Detect which cell encompasses the target text, then output its (x, y) center coordinate. 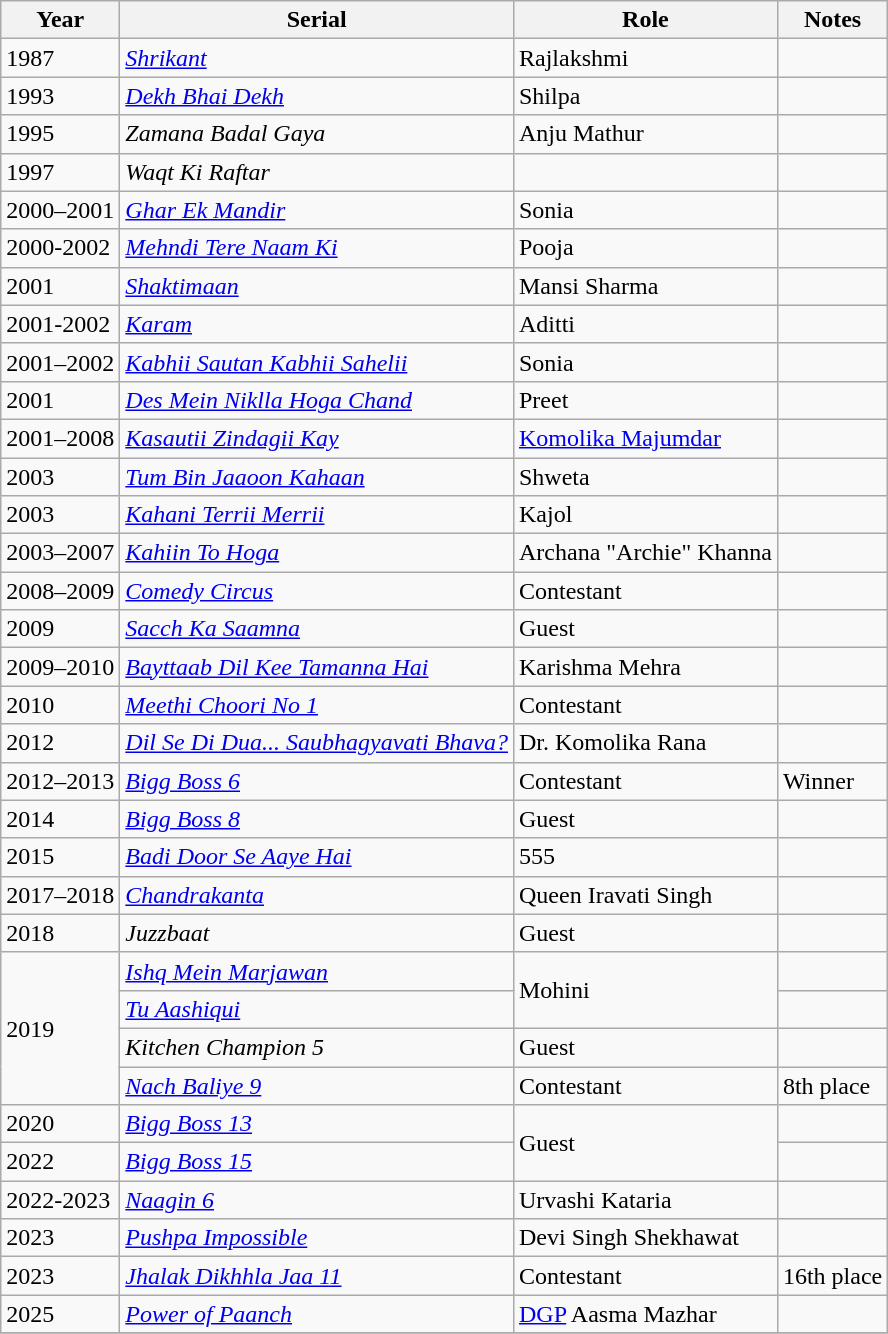
Kitchen Champion 5 (317, 1047)
2020 (60, 1124)
Bigg Boss 6 (317, 781)
Komolika Majumdar (645, 438)
Bigg Boss 15 (317, 1162)
1987 (60, 58)
2010 (60, 705)
Archana "Archie" Khanna (645, 553)
8th place (832, 1085)
Pooja (645, 248)
Kasautii Zindagii Kay (317, 438)
2025 (60, 1314)
Des Mein Niklla Hoga Chand (317, 400)
2009 (60, 629)
Zamana Badal Gaya (317, 134)
1997 (60, 172)
Shweta (645, 477)
Tu Aashiqui (317, 1009)
1993 (60, 96)
Jhalak Dikhhla Jaa 11 (317, 1276)
Sacch Ka Saamna (317, 629)
2003–2007 (60, 553)
555 (645, 857)
Dil Se Di Dua... Saubhagyavati Bhava? (317, 743)
Shaktimaan (317, 286)
Year (60, 20)
Rajlakshmi (645, 58)
Power of Paanch (317, 1314)
Mansi Sharma (645, 286)
Tum Bin Jaaoon Kahaan (317, 477)
Mehndi Tere Naam Ki (317, 248)
DGP Aasma Mazhar (645, 1314)
Dr. Komolika Rana (645, 743)
2000–2001 (60, 210)
2018 (60, 933)
Ghar Ek Mandir (317, 210)
2012 (60, 743)
2001–2002 (60, 362)
2001-2002 (60, 324)
Ishq Mein Marjawan (317, 971)
2000-2002 (60, 248)
Bigg Boss 8 (317, 819)
Shrikant (317, 58)
Kajol (645, 515)
Serial (317, 20)
Kabhii Sautan Kabhii Sahelii (317, 362)
Badi Door Se Aaye Hai (317, 857)
1995 (60, 134)
2001–2008 (60, 438)
Pushpa Impossible (317, 1238)
2008–2009 (60, 591)
Nach Baliye 9 (317, 1085)
Urvashi Kataria (645, 1200)
Bigg Boss 13 (317, 1124)
Mohini (645, 990)
2019 (60, 1028)
2012–2013 (60, 781)
Comedy Circus (317, 591)
Aditti (645, 324)
2022-2023 (60, 1200)
Kahani Terrii Merrii (317, 515)
Role (645, 20)
2022 (60, 1162)
2015 (60, 857)
2017–2018 (60, 895)
Notes (832, 20)
Meethi Choori No 1 (317, 705)
16th place (832, 1276)
Winner (832, 781)
Shilpa (645, 96)
Queen Iravati Singh (645, 895)
Preet (645, 400)
Karam (317, 324)
Naagin 6 (317, 1200)
Kahiin To Hoga (317, 553)
2009–2010 (60, 667)
Waqt Ki Raftar (317, 172)
Juzzbaat (317, 933)
Dekh Bhai Dekh (317, 96)
Chandrakanta (317, 895)
Karishma Mehra (645, 667)
Bayttaab Dil Kee Tamanna Hai (317, 667)
2014 (60, 819)
Devi Singh Shekhawat (645, 1238)
Anju Mathur (645, 134)
